Find where the given text appears and provide that cell's center as (X, Y) coordinate. 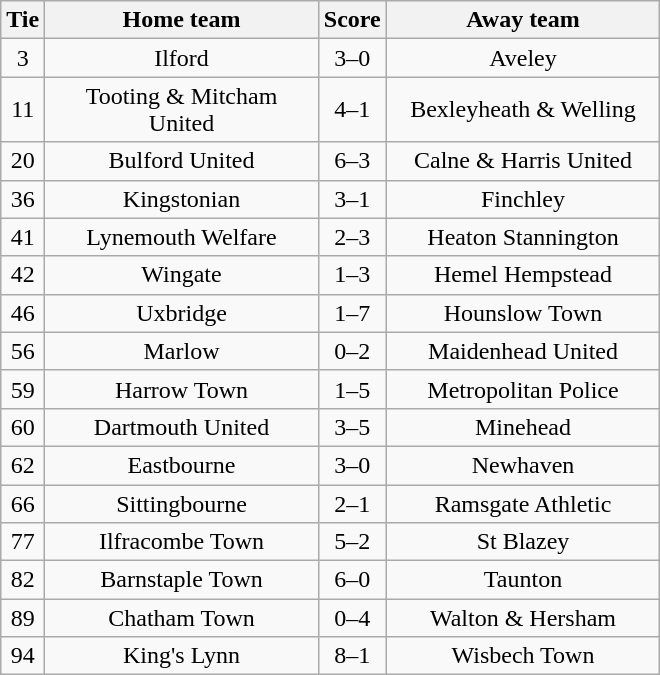
6–0 (352, 580)
94 (23, 656)
3–1 (352, 199)
Hemel Hempstead (523, 275)
Home team (182, 20)
Ilfracombe Town (182, 542)
8–1 (352, 656)
Finchley (523, 199)
5–2 (352, 542)
Bexleyheath & Welling (523, 110)
Tooting & Mitcham United (182, 110)
1–3 (352, 275)
Maidenhead United (523, 351)
6–3 (352, 161)
Walton & Hersham (523, 618)
1–5 (352, 389)
Away team (523, 20)
59 (23, 389)
42 (23, 275)
Bulford United (182, 161)
36 (23, 199)
89 (23, 618)
62 (23, 465)
2–3 (352, 237)
Taunton (523, 580)
Minehead (523, 427)
1–7 (352, 313)
0–4 (352, 618)
60 (23, 427)
41 (23, 237)
Tie (23, 20)
Score (352, 20)
Sittingbourne (182, 503)
Eastbourne (182, 465)
Aveley (523, 58)
Barnstaple Town (182, 580)
Ilford (182, 58)
3 (23, 58)
Calne & Harris United (523, 161)
Harrow Town (182, 389)
King's Lynn (182, 656)
20 (23, 161)
46 (23, 313)
Metropolitan Police (523, 389)
3–5 (352, 427)
Wisbech Town (523, 656)
82 (23, 580)
Lynemouth Welfare (182, 237)
2–1 (352, 503)
Wingate (182, 275)
St Blazey (523, 542)
Newhaven (523, 465)
0–2 (352, 351)
11 (23, 110)
Uxbridge (182, 313)
66 (23, 503)
Marlow (182, 351)
Kingstonian (182, 199)
4–1 (352, 110)
56 (23, 351)
Heaton Stannington (523, 237)
Hounslow Town (523, 313)
Dartmouth United (182, 427)
Chatham Town (182, 618)
77 (23, 542)
Ramsgate Athletic (523, 503)
